Return the [x, y] coordinate for the center point of the cell that contains the specified text.  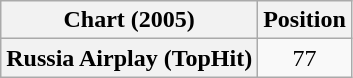
77 [305, 58]
Chart (2005) [130, 20]
Position [305, 20]
Russia Airplay (TopHit) [130, 58]
